Locate the cell with the specified text and output its [x, y] center coordinate. 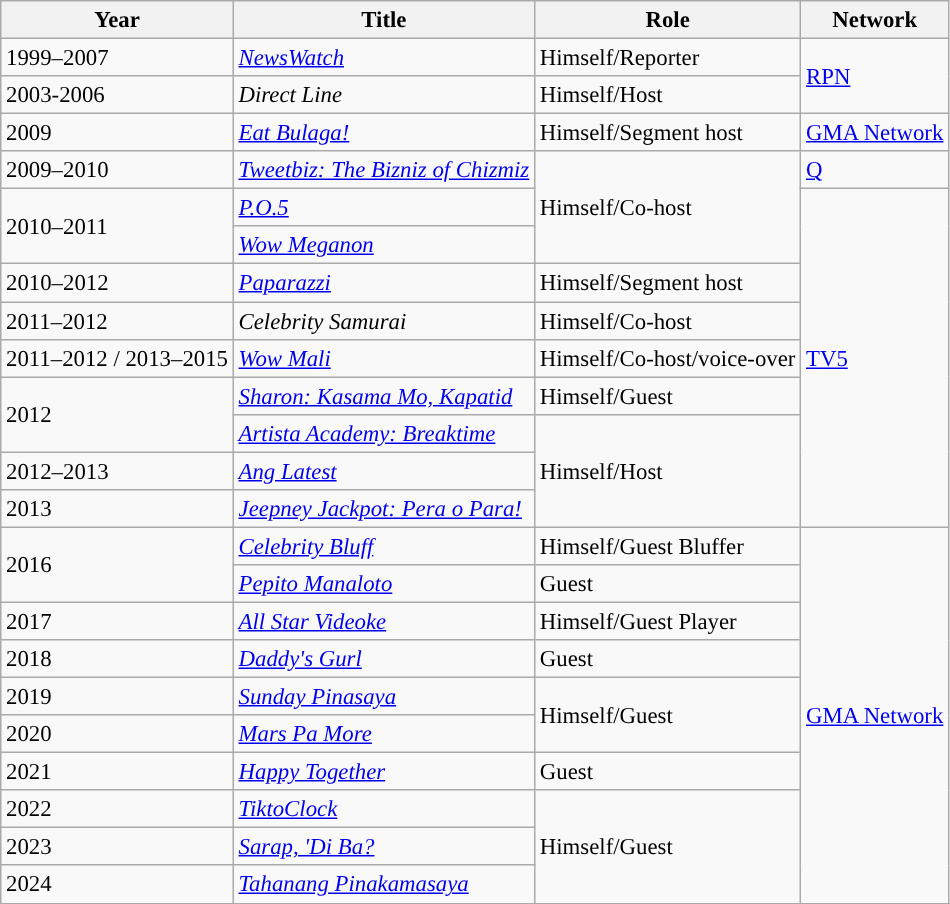
RPN [875, 76]
2011–2012 / 2013–2015 [117, 358]
2016 [117, 564]
2013 [117, 509]
Artista Academy: Breaktime [384, 433]
Mars Pa More [384, 734]
2020 [117, 734]
2019 [117, 697]
Paparazzi [384, 283]
P.O.5 [384, 208]
2021 [117, 772]
2017 [117, 621]
1999–2007 [117, 58]
Jeepney Jackpot: Pera o Para! [384, 509]
Ang Latest [384, 471]
Wow Meganon [384, 245]
Network [875, 20]
Himself/Reporter [668, 58]
Tahanang Pinakamasaya [384, 885]
2009 [117, 133]
2012 [117, 414]
Q [875, 170]
Pepito Manaloto [384, 584]
Happy Together [384, 772]
Role [668, 20]
Sharon: Kasama Mo, Kapatid [384, 396]
Himself/Guest Player [668, 621]
Tweetbiz: The Bizniz of Chizmiz [384, 170]
2011–2012 [117, 321]
2003-2006 [117, 95]
2022 [117, 809]
2010–2011 [117, 226]
Direct Line [384, 95]
TiktoClock [384, 809]
Himself/Co-host/voice-over [668, 358]
2010–2012 [117, 283]
2018 [117, 659]
Sarap, 'Di Ba? [384, 847]
Celebrity Bluff [384, 546]
Sunday Pinasaya [384, 697]
Daddy's Gurl [384, 659]
NewsWatch [384, 58]
Celebrity Samurai [384, 321]
Title [384, 20]
2023 [117, 847]
Wow Mali [384, 358]
Eat Bulaga! [384, 133]
2012–2013 [117, 471]
Himself/Guest Bluffer [668, 546]
All Star Videoke [384, 621]
2024 [117, 885]
2009–2010 [117, 170]
TV5 [875, 358]
Year [117, 20]
